Determine the (x, y) coordinate at the center of the cell enclosing the given text.  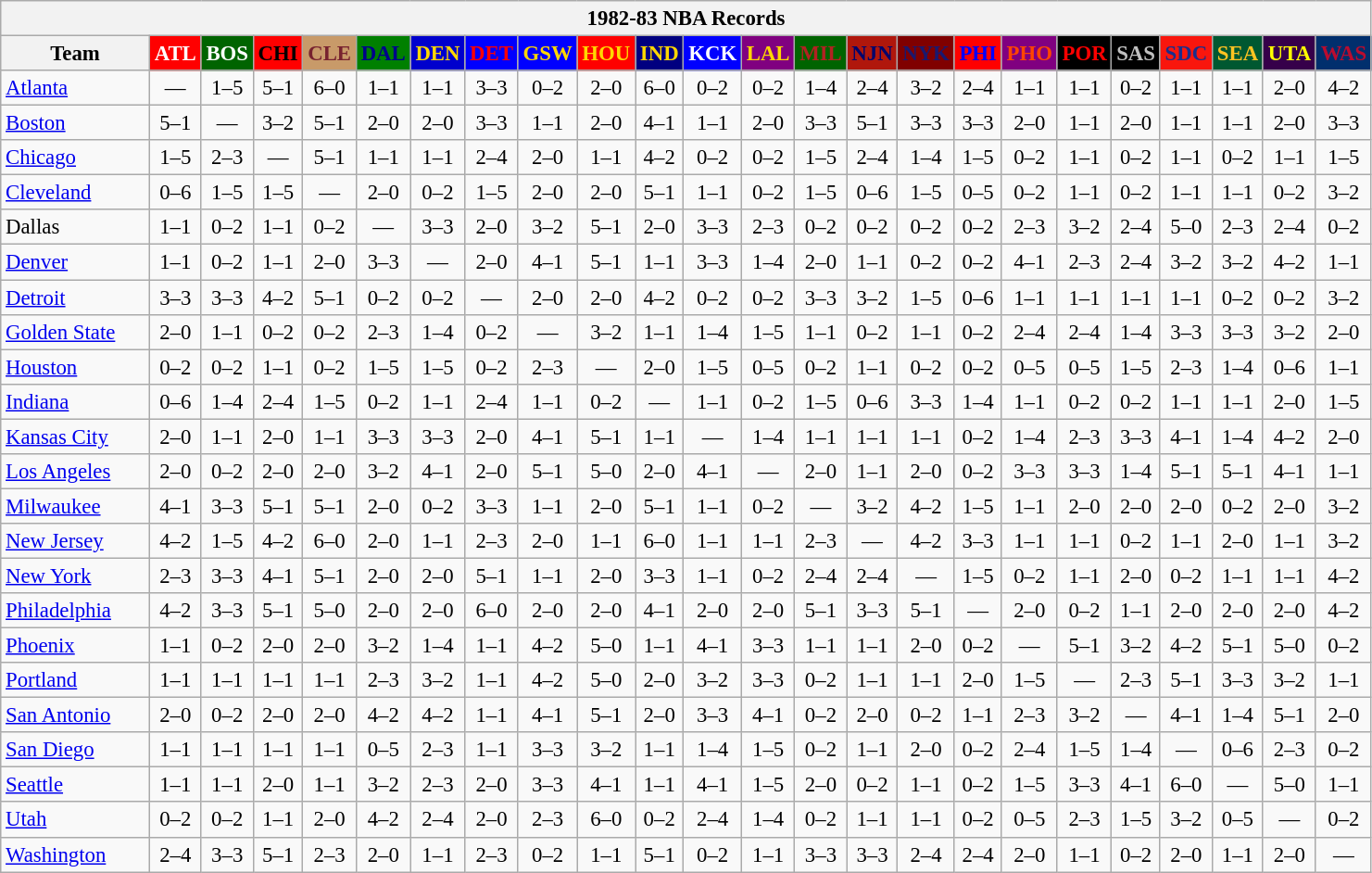
Denver (76, 262)
Houston (76, 367)
Utah (76, 820)
KCK (713, 54)
Seattle (76, 785)
SEA (1238, 54)
Portland (76, 680)
Milwaukee (76, 506)
Philadelphia (76, 611)
Chicago (76, 158)
CHI (278, 54)
HOU (606, 54)
Detroit (76, 297)
GSW (548, 54)
PHI (978, 54)
New York (76, 576)
Dallas (76, 227)
DET (491, 54)
NYK (926, 54)
POR (1084, 54)
Boston (76, 123)
San Diego (76, 750)
PHO (1029, 54)
1982-83 NBA Records (686, 19)
CLE (330, 54)
MIL (821, 54)
Cleveland (76, 193)
DAL (384, 54)
SAS (1136, 54)
BOS (227, 54)
Indiana (76, 401)
Washington (76, 854)
Los Angeles (76, 472)
WAS (1343, 54)
NJN (873, 54)
Golden State (76, 332)
LAL (767, 54)
UTA (1290, 54)
ATL (175, 54)
Team (76, 54)
IND (660, 54)
New Jersey (76, 541)
San Antonio (76, 715)
SDC (1186, 54)
Kansas City (76, 436)
DEN (437, 54)
Phoenix (76, 646)
Atlanta (76, 88)
